Scan for the cell matching the given text and deliver its (X, Y) coordinate at center. 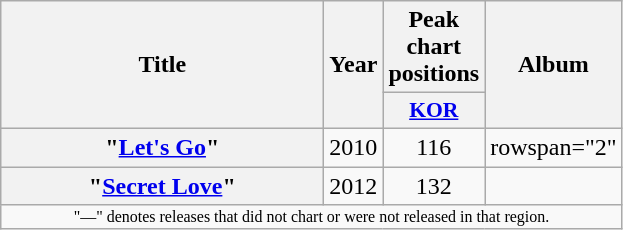
Peak chart positions (434, 47)
KOR (434, 111)
2010 (354, 147)
116 (434, 147)
rowspan="2" (554, 147)
Title (162, 65)
Year (354, 65)
2012 (354, 185)
Album (554, 65)
"Let's Go" (162, 147)
"Secret Love" (162, 185)
132 (434, 185)
"—" denotes releases that did not chart or were not released in that region. (312, 217)
